Determine the (X, Y) coordinate at the center of the cell enclosing the given text.  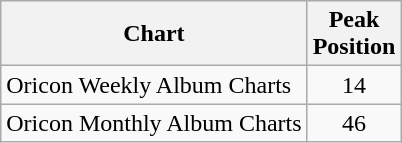
Chart (154, 34)
Oricon Monthly Album Charts (154, 123)
Oricon Weekly Album Charts (154, 85)
PeakPosition (354, 34)
46 (354, 123)
14 (354, 85)
